Identify which cell holds the provided text, then report its (x, y) central coordinate. 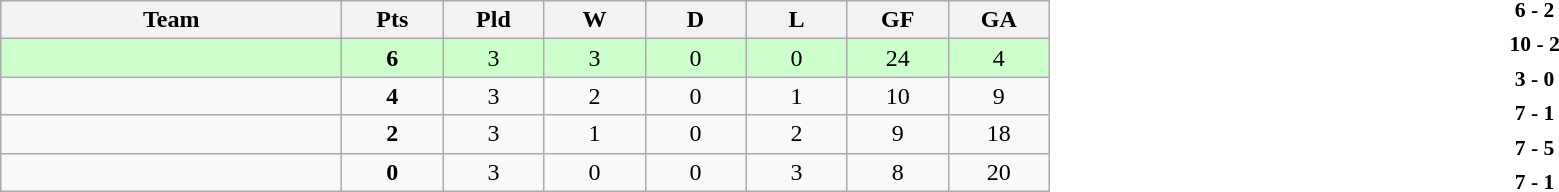
D (696, 20)
GF (898, 20)
6 (392, 58)
Pld (494, 20)
20 (998, 172)
24 (898, 58)
W (594, 20)
GA (998, 20)
L (796, 20)
10 (898, 96)
Pts (392, 20)
18 (998, 134)
8 (898, 172)
Team (172, 20)
